Extract the (X, Y) coordinate from the center of the cell holding the provided text.  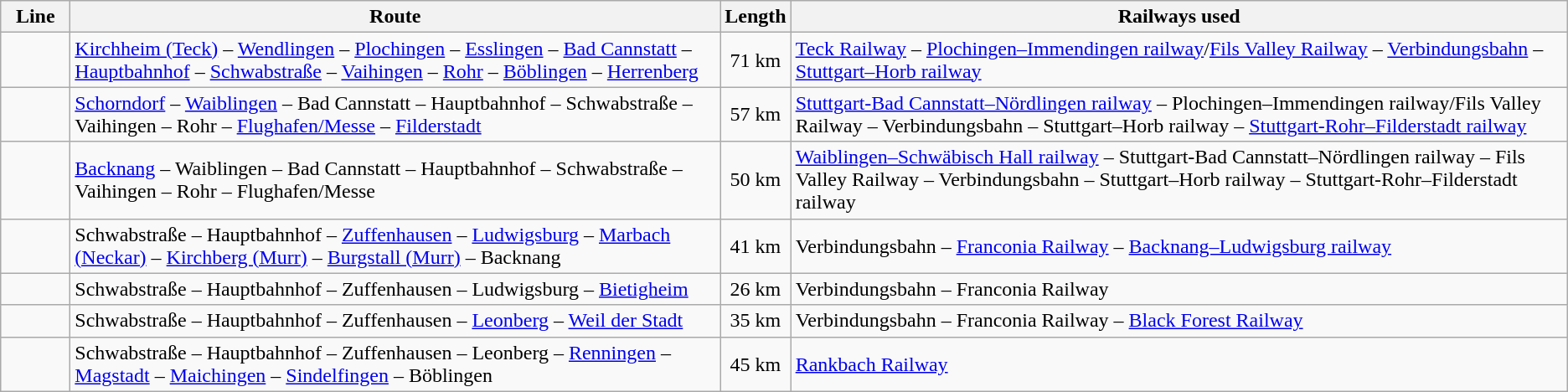
Railways used (1179, 17)
Schorndorf – Waiblingen – Bad Cannstatt – Hauptbahnhof – Schwabstraße – Vaihingen – Rohr – Flughafen/Messe – Filderstadt (395, 114)
Kirchheim (Teck) – Wendlingen – Plochingen – Esslingen – Bad Cannstatt – Hauptbahnhof – Schwabstraße – Vaihingen – Rohr – Böblingen – Herrenberg (395, 60)
Line (35, 17)
Verbindungsbahn – Franconia Railway – Black Forest Railway (1179, 321)
Rankbach Railway (1179, 364)
57 km (756, 114)
Schwabstraße – Hauptbahnhof – Zuffenhausen – Leonberg – Renningen – Magstadt – Maichingen – Sindelfingen – Böblingen (395, 364)
41 km (756, 246)
Backnang – Waiblingen – Bad Cannstatt – Hauptbahnhof – Schwabstraße – Vaihingen – Rohr – Flughafen/Messe (395, 180)
50 km (756, 180)
26 km (756, 289)
Length (756, 17)
45 km (756, 364)
Teck Railway – Plochingen–Immendingen railway/Fils Valley Railway – Verbindungsbahn – Stuttgart–Horb railway (1179, 60)
Route (395, 17)
35 km (756, 321)
Schwabstraße – Hauptbahnhof – Zuffenhausen – Ludwigsburg – Marbach (Neckar) – Kirchberg (Murr) – Burgstall (Murr) – Backnang (395, 246)
71 km (756, 60)
Verbindungsbahn – Franconia Railway – Backnang–Ludwigsburg railway (1179, 246)
Verbindungsbahn – Franconia Railway (1179, 289)
Schwabstraße – Hauptbahnhof – Zuffenhausen – Leonberg – Weil der Stadt (395, 321)
Schwabstraße – Hauptbahnhof – Zuffenhausen – Ludwigsburg – Bietigheim (395, 289)
